Scan for the cell matching the given text and deliver its [x, y] coordinate at center. 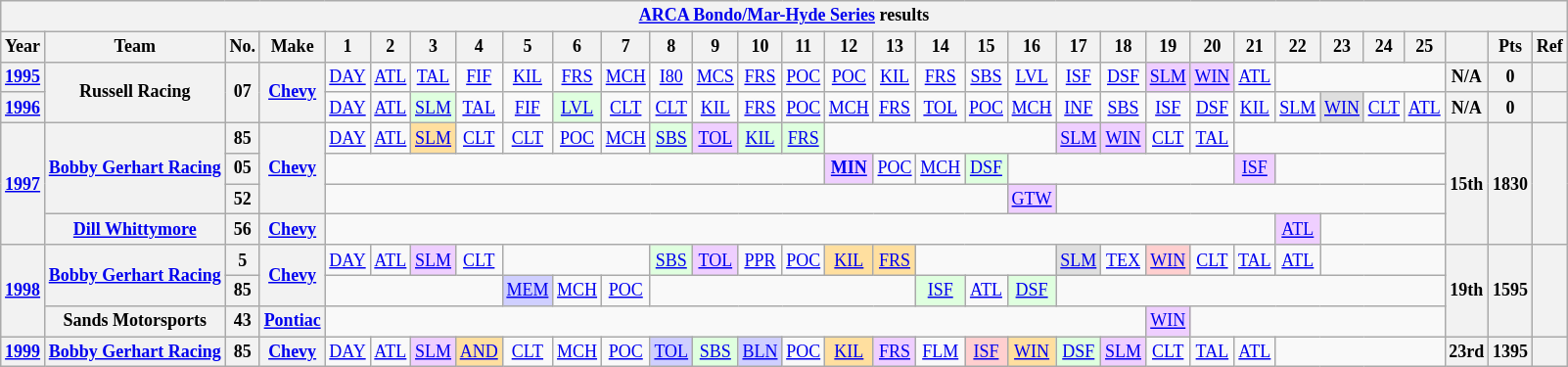
22 [1298, 47]
25 [1424, 47]
43 [243, 321]
1595 [1511, 291]
10 [760, 47]
1999 [23, 352]
05 [243, 168]
Team [135, 47]
Dill Whittymore [135, 229]
MIN [850, 168]
19th [1466, 291]
Year [23, 47]
16 [1032, 47]
1395 [1511, 352]
Russell Racing [135, 92]
15th [1466, 184]
1997 [23, 184]
1 [347, 47]
24 [1384, 47]
17 [1079, 47]
GTW [1032, 200]
9 [715, 47]
1996 [23, 108]
4 [479, 47]
PPR [760, 260]
1830 [1511, 184]
19 [1168, 47]
15 [987, 47]
Pontiac [292, 321]
1998 [23, 291]
Ref [1549, 47]
7 [625, 47]
1995 [23, 76]
ARCA Bondo/Mar-Hyde Series results [784, 16]
13 [895, 47]
MEM [528, 290]
Pts [1511, 47]
20 [1212, 47]
18 [1124, 47]
BLN [760, 352]
TEX [1124, 260]
Make [292, 47]
07 [243, 92]
3 [434, 47]
11 [804, 47]
INF [1079, 108]
FLM [941, 352]
12 [850, 47]
Sands Motorsports [135, 321]
23rd [1466, 352]
6 [577, 47]
I80 [671, 76]
8 [671, 47]
2 [391, 47]
23 [1343, 47]
14 [941, 47]
No. [243, 47]
56 [243, 229]
52 [243, 200]
21 [1255, 47]
AND [479, 352]
MCS [715, 76]
